Find where the given text appears and provide that cell's center as (x, y) coordinate. 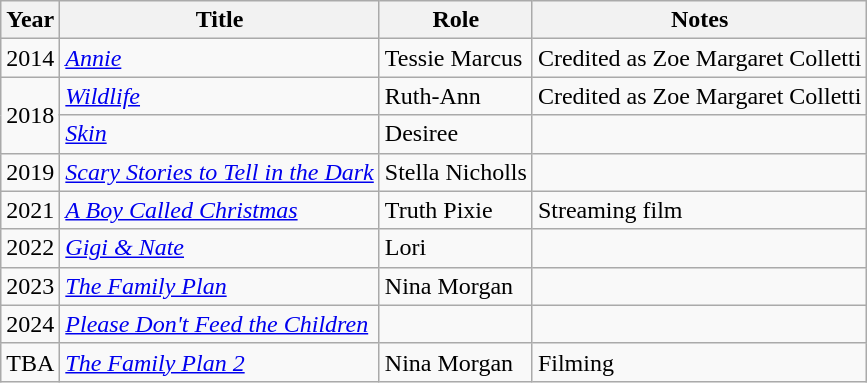
Desiree (456, 134)
Stella Nicholls (456, 172)
Wildlife (220, 96)
Ruth-Ann (456, 96)
Lori (456, 248)
Tessie Marcus (456, 58)
Gigi & Nate (220, 248)
Annie (220, 58)
2024 (30, 324)
Year (30, 20)
Notes (700, 20)
Truth Pixie (456, 210)
The Family Plan (220, 286)
Please Don't Feed the Children (220, 324)
TBA (30, 362)
2019 (30, 172)
Scary Stories to Tell in the Dark (220, 172)
2023 (30, 286)
Skin (220, 134)
Title (220, 20)
A Boy Called Christmas (220, 210)
Role (456, 20)
Filming (700, 362)
The Family Plan 2 (220, 362)
2018 (30, 115)
2021 (30, 210)
2014 (30, 58)
2022 (30, 248)
Streaming film (700, 210)
